For the text-containing cell, return its midpoint in (X, Y) coordinate format. 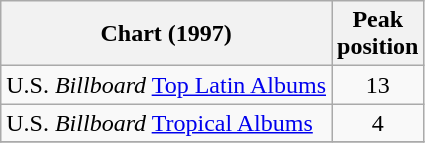
U.S. Billboard Tropical Albums (166, 123)
13 (378, 85)
Chart (1997) (166, 34)
Peakposition (378, 34)
U.S. Billboard Top Latin Albums (166, 85)
4 (378, 123)
